Pinpoint the cell where the given text exists, returning its (X, Y) midpoint coordinate. 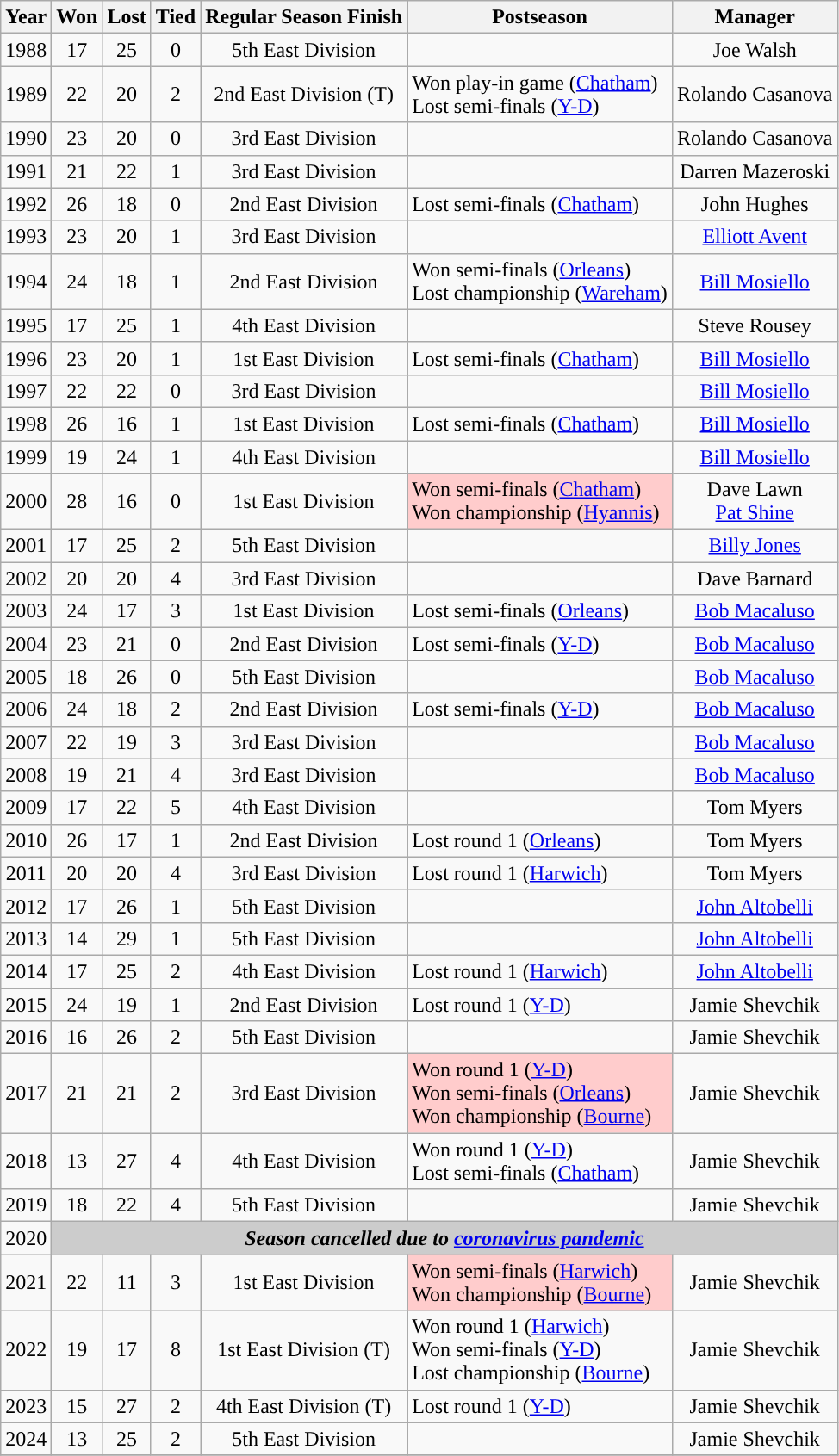
Darren Mazeroski (755, 171)
Won (78, 17)
2022 (26, 1350)
2003 (26, 611)
Lost (127, 17)
2007 (26, 742)
Billy Jones (755, 546)
Tied (176, 17)
2016 (26, 1038)
11 (127, 1283)
2012 (26, 906)
John Hughes (755, 204)
2014 (26, 971)
Won play-in game (Chatham)Lost semi-finals (Y-D) (540, 95)
Won semi-finals (Harwich)Won championship (Bourne) (540, 1283)
2019 (26, 1205)
Joe Walsh (755, 50)
1995 (26, 325)
2023 (26, 1406)
Season cancelled due to coronavirus pandemic (444, 1238)
2005 (26, 677)
1997 (26, 391)
Dave LawnPat Shine (755, 501)
Postseason (540, 17)
2020 (26, 1238)
Won semi-finals (Orleans)Lost championship (Wareham) (540, 281)
Regular Season Finish (304, 17)
Manager (755, 17)
2010 (26, 840)
2011 (26, 873)
Won round 1 (Harwich)Won semi-finals (Y-D)Lost championship (Bourne) (540, 1350)
1992 (26, 204)
1993 (26, 237)
1999 (26, 457)
1990 (26, 139)
2015 (26, 1005)
15 (78, 1406)
2024 (26, 1439)
1989 (26, 95)
Lost semi-finals (Orleans) (540, 611)
4th East Division (T) (304, 1406)
8 (176, 1350)
1998 (26, 424)
1991 (26, 171)
2008 (26, 775)
Won semi-finals (Chatham)Won championship (Hyannis) (540, 501)
28 (78, 501)
2017 (26, 1094)
1988 (26, 50)
2000 (26, 501)
Won round 1 (Y-D)Won semi-finals (Orleans)Won championship (Bourne) (540, 1094)
29 (127, 939)
Steve Rousey (755, 325)
1996 (26, 358)
2009 (26, 808)
Lost round 1 (Orleans) (540, 840)
14 (78, 939)
2006 (26, 709)
Elliott Avent (755, 237)
Year (26, 17)
2004 (26, 644)
Dave Barnard (755, 579)
1994 (26, 281)
2001 (26, 546)
2021 (26, 1283)
2002 (26, 579)
Won round 1 (Y-D)Lost semi-finals (Chatham) (540, 1161)
2013 (26, 939)
2018 (26, 1161)
5 (176, 808)
2nd East Division (T) (304, 95)
1st East Division (T) (304, 1350)
